Identify which cell holds the provided text, then report its [x, y] central coordinate. 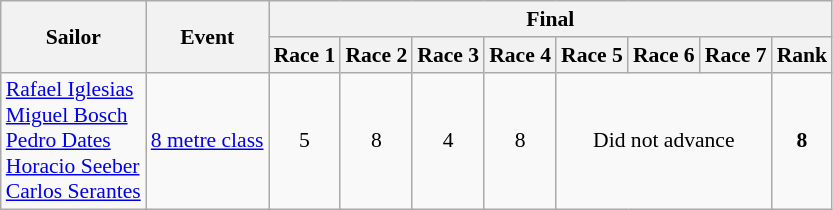
8 metre class [208, 141]
Race 2 [376, 55]
Race 3 [448, 55]
Did not advance [664, 141]
Race 7 [736, 55]
Race 4 [520, 55]
Rank [802, 55]
Event [208, 36]
Sailor [74, 36]
Final [551, 19]
Race 6 [664, 55]
5 [305, 141]
Rafael Iglesias Miguel Bosch Pedro Dates Horacio Seeber Carlos Serantes [74, 141]
Race 1 [305, 55]
4 [448, 141]
Race 5 [592, 55]
